From the cell containing the given text, extract its center point as [x, y] coordinate. 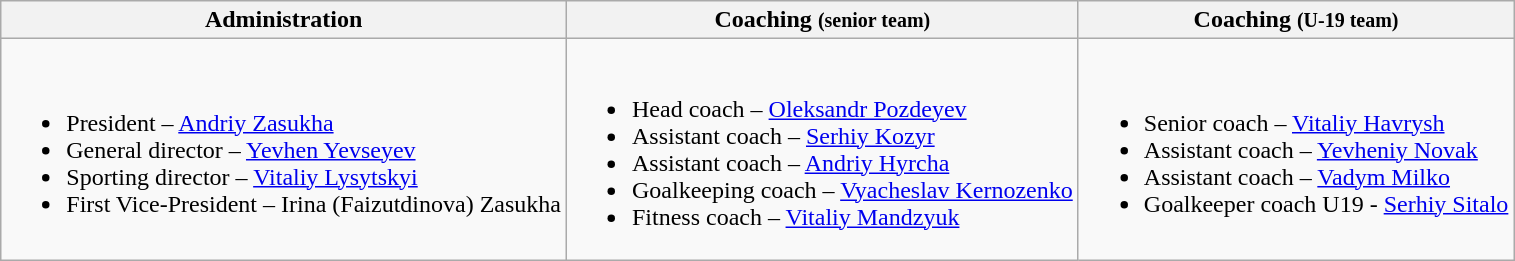
Coaching (U-19 team) [1296, 20]
Administration [284, 20]
Coaching (senior team) [822, 20]
Senior coach – Vitaliy HavryshAssistant coach – Yevheniy NovakAssistant coach – Vadym MilkoGoalkeeper coach U19 - Serhiy Sitalo [1296, 150]
President – Andriy ZasukhaGeneral director – Yevhen YevseyevSporting director – Vitaliy LysytskyiFirst Vice-President – Irina (Faizutdinova) Zasukha [284, 150]
